Output the (x, y) coordinate of the center of the cell containing the given text.  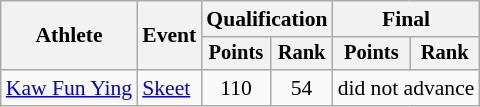
Event (169, 36)
Final (406, 19)
Qualification (266, 19)
Kaw Fun Ying (69, 88)
Skeet (169, 88)
54 (302, 88)
did not advance (406, 88)
Athlete (69, 36)
110 (236, 88)
